Locate the cell with the specified text and output its (X, Y) center coordinate. 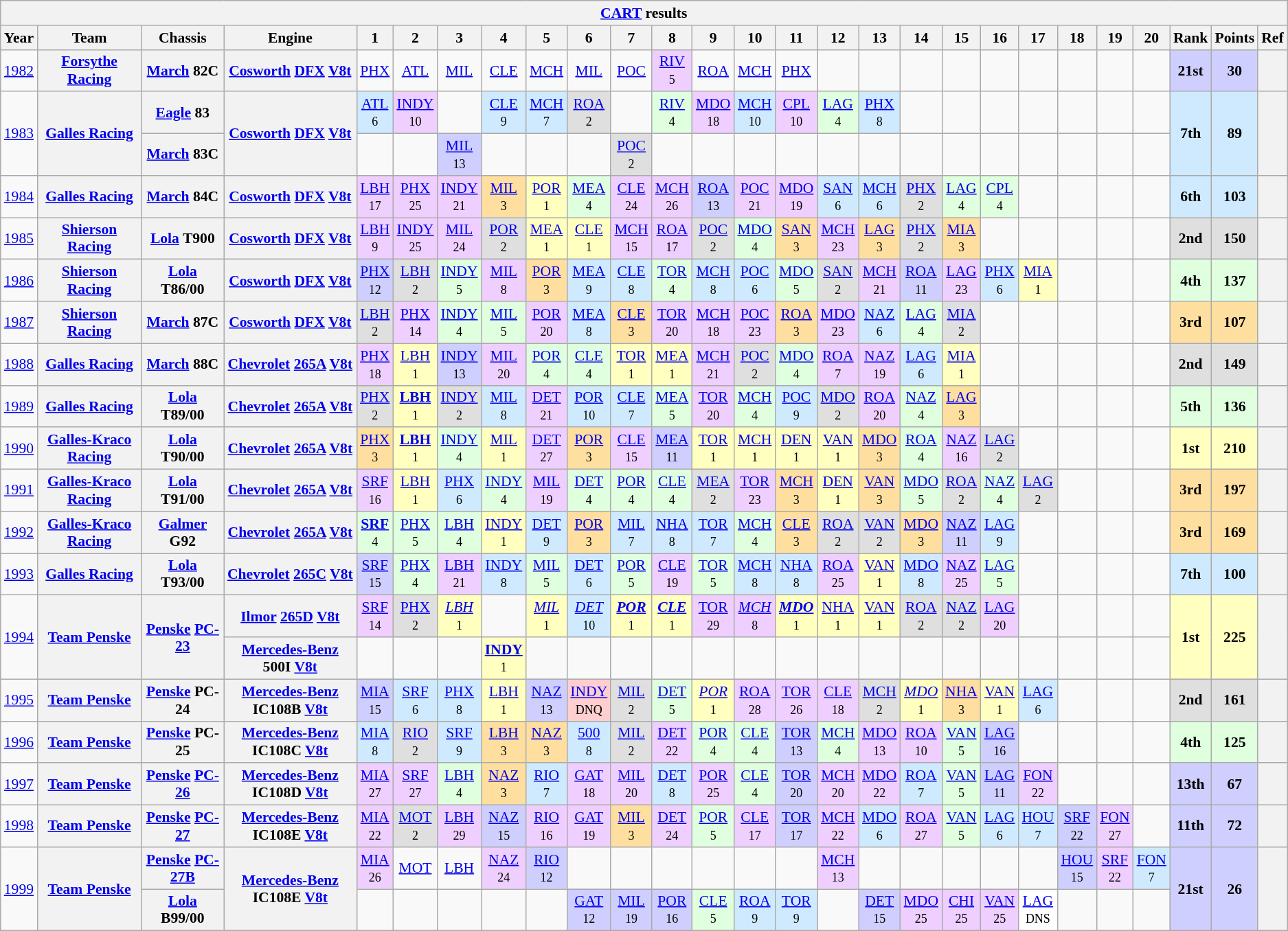
137 (1234, 280)
LBH9 (375, 239)
SRF6 (415, 700)
Mercedes-Benz IC108D V8t (291, 784)
Lola B99/00 (183, 910)
4 (504, 38)
1991 (19, 490)
1989 (19, 406)
DET27 (547, 449)
17 (1037, 38)
150 (1234, 239)
89 (1234, 134)
LAG20 (999, 617)
SRF16 (375, 490)
TOR5 (713, 574)
Mercedes-Benz IC108B V8t (291, 700)
MIA2 (962, 323)
Year (19, 38)
NAZ11 (962, 533)
MOT2 (415, 827)
1990 (19, 449)
ATL6 (375, 113)
NAZ16 (962, 449)
MIA27 (375, 784)
CLE15 (631, 449)
11th (1191, 827)
March 84C (183, 196)
CART results (644, 13)
INDY25 (415, 239)
5008 (589, 742)
POR2 (504, 239)
MCH18 (713, 323)
5 (547, 38)
DET21 (547, 406)
MIA8 (375, 742)
1997 (19, 784)
1982 (19, 70)
11 (797, 38)
POC (631, 70)
NAZ6 (879, 323)
ROA11 (922, 280)
Penske PC-27B (183, 868)
MCH10 (754, 113)
1988 (19, 364)
3 (459, 38)
MDO2 (838, 406)
RIO7 (547, 784)
ROA25 (838, 574)
NHA1 (838, 617)
5th (1191, 406)
TOR17 (797, 827)
FON27 (1114, 827)
1995 (19, 700)
LAG11 (999, 784)
LBH17 (375, 196)
CLE (504, 70)
LBH21 (459, 574)
136 (1234, 406)
67 (1234, 784)
NAZ13 (547, 700)
TOR7 (713, 533)
Penske PC-25 (183, 742)
MCH13 (838, 868)
SRF27 (415, 784)
DET6 (589, 574)
107 (1234, 323)
DET24 (672, 827)
DET22 (672, 742)
NAZ24 (504, 868)
ROA27 (922, 827)
LAG9 (999, 533)
DET10 (589, 617)
MIA22 (375, 827)
Mercedes-Benz IC108C V8t (291, 742)
SRF15 (375, 574)
MDO19 (797, 196)
CLE7 (631, 406)
FON22 (1037, 784)
Engine (291, 38)
CLE9 (504, 113)
2 (415, 38)
1998 (19, 827)
MCH6 (879, 196)
MDO22 (879, 784)
Mercedes-Benz 500I V8t (291, 658)
13 (879, 38)
Forsythe Racing (89, 70)
Lola T89/00 (183, 406)
DET8 (672, 784)
LBH (459, 868)
RIO2 (415, 742)
1985 (19, 239)
POC6 (754, 280)
INDY2 (459, 406)
MDO25 (922, 910)
CLE19 (672, 574)
CLE8 (631, 280)
Galmer G92 (183, 533)
LAG23 (962, 280)
8 (672, 38)
26 (1234, 889)
MIA15 (375, 700)
PHX4 (415, 574)
30 (1234, 70)
VAN2 (879, 533)
RIV4 (672, 113)
MIL7 (631, 533)
POR20 (547, 323)
ROA10 (922, 742)
Lola T93/00 (183, 574)
INDY5 (459, 280)
CHI25 (962, 910)
VAN3 (879, 490)
MCH23 (838, 239)
210 (1234, 449)
ATL (415, 70)
MEA4 (589, 196)
PHX12 (375, 280)
CLE18 (838, 700)
DET5 (672, 700)
SAN3 (797, 239)
NAZ2 (962, 617)
SAN2 (838, 280)
GAT19 (589, 827)
March 88C (183, 364)
ROA (713, 70)
TOR23 (754, 490)
Ref (1272, 38)
19 (1114, 38)
PHX3 (375, 449)
1984 (19, 196)
INDY10 (415, 113)
Lola T91/00 (183, 490)
MCH2 (879, 700)
MCH1 (754, 449)
14 (922, 38)
CPL10 (797, 113)
March 83C (183, 155)
MCH7 (547, 113)
INDY13 (459, 364)
INDYDNQ (589, 700)
ROA9 (754, 910)
MIA26 (375, 868)
NHA3 (962, 700)
GAT18 (589, 784)
MEA11 (672, 449)
CLE24 (631, 196)
DET15 (879, 910)
9 (713, 38)
149 (1234, 364)
6th (1191, 196)
NAZ25 (962, 574)
1996 (19, 742)
1986 (19, 280)
RIO12 (547, 868)
ROA4 (922, 449)
POR25 (713, 784)
SAN6 (838, 196)
TOR9 (797, 910)
GAT12 (589, 910)
7 (631, 38)
DET4 (589, 490)
LBH29 (459, 827)
MIL13 (459, 155)
DET9 (547, 533)
INDY21 (459, 196)
225 (1234, 637)
SRF9 (459, 742)
13th (1191, 784)
NAZ19 (879, 364)
1983 (19, 134)
Team (89, 38)
12 (838, 38)
LBH3 (504, 742)
Penske PC-27 (183, 827)
PHX25 (415, 196)
POR10 (589, 406)
VAN25 (999, 910)
HOU7 (1037, 827)
LAG16 (999, 742)
18 (1077, 38)
POR16 (672, 910)
March 82C (183, 70)
1992 (19, 533)
PHX18 (375, 364)
POC21 (754, 196)
20 (1151, 38)
MEA9 (589, 280)
RIV5 (672, 70)
PHX14 (415, 323)
MDO6 (879, 827)
100 (1234, 574)
Points (1234, 38)
Chevrolet 265C V8t (291, 574)
72 (1234, 827)
SRF4 (375, 533)
TOR26 (797, 700)
197 (1234, 490)
15 (962, 38)
MCH26 (672, 196)
Eagle 83 (183, 113)
CLE5 (713, 910)
Lola T86/00 (183, 280)
MEA2 (713, 490)
125 (1234, 742)
MDO8 (922, 574)
1999 (19, 889)
ROA3 (797, 323)
RIO16 (547, 827)
Lola T900 (183, 239)
CPL4 (999, 196)
Rank (1191, 38)
161 (1234, 700)
PHX5 (415, 533)
1993 (19, 574)
POC9 (797, 406)
169 (1234, 533)
Penske PC-26 (183, 784)
NAZ15 (504, 827)
Ilmor 265D V8t (291, 617)
MDO13 (879, 742)
March 87C (183, 323)
MDO18 (713, 113)
ROA28 (754, 700)
1987 (19, 323)
HOU15 (1077, 868)
MOT (415, 868)
MIA3 (962, 239)
MDO23 (838, 323)
INDY8 (504, 574)
MIL24 (459, 239)
POC23 (754, 323)
TOR29 (713, 617)
Chassis (183, 38)
1994 (19, 637)
CLE17 (754, 827)
FON7 (1151, 868)
MCH15 (631, 239)
MCH20 (838, 784)
SRF14 (375, 617)
TOR13 (797, 742)
LAGDNS (1037, 910)
ROA13 (713, 196)
TOR4 (672, 280)
Penske PC-24 (183, 700)
Penske PC-23 (183, 637)
MEA8 (589, 323)
MCH22 (838, 827)
ROA17 (672, 239)
16 (999, 38)
MCH3 (797, 490)
1 (375, 38)
MEA5 (672, 406)
LAG5 (999, 574)
Lola T90/00 (183, 449)
6 (589, 38)
ROA20 (879, 406)
103 (1234, 196)
10 (754, 38)
